Extract the [X, Y] coordinate from the center of the cell holding the provided text.  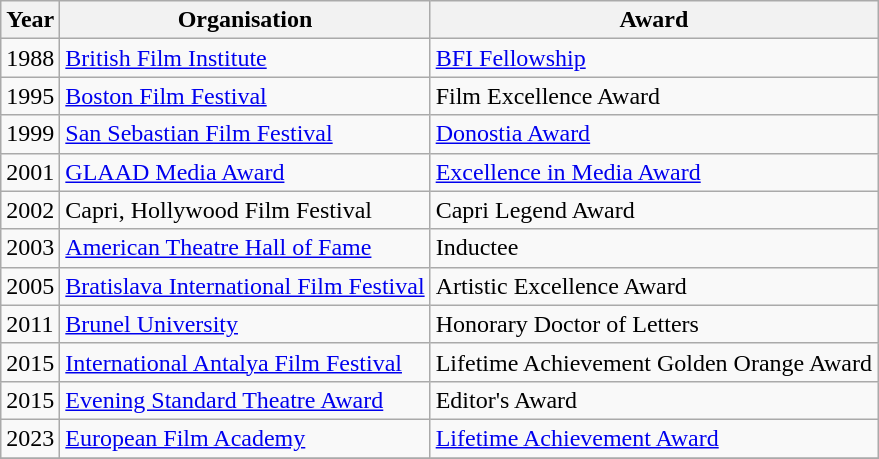
2005 [30, 286]
Editor's Award [654, 400]
Brunel University [245, 324]
2023 [30, 438]
European Film Academy [245, 438]
Evening Standard Theatre Award [245, 400]
British Film Institute [245, 58]
Artistic Excellence Award [654, 286]
1988 [30, 58]
Capri, Hollywood Film Festival [245, 210]
American Theatre Hall of Fame [245, 248]
International Antalya Film Festival [245, 362]
Inductee [654, 248]
Excellence in Media Award [654, 172]
Lifetime Achievement Award [654, 438]
Capri Legend Award [654, 210]
Film Excellence Award [654, 96]
2001 [30, 172]
1999 [30, 134]
Year [30, 20]
Honorary Doctor of Letters [654, 324]
Boston Film Festival [245, 96]
2003 [30, 248]
Donostia Award [654, 134]
2011 [30, 324]
1995 [30, 96]
Lifetime Achievement Golden Orange Award [654, 362]
Award [654, 20]
2002 [30, 210]
Bratislava International Film Festival [245, 286]
Organisation [245, 20]
San Sebastian Film Festival [245, 134]
BFI Fellowship [654, 58]
GLAAD Media Award [245, 172]
